Detect which cell encompasses the target text, then output its (x, y) center coordinate. 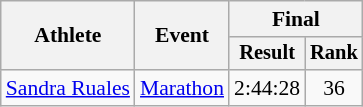
Sandra Ruales (68, 88)
Marathon (182, 88)
Athlete (68, 36)
Event (182, 36)
2:44:28 (267, 88)
Rank (334, 54)
36 (334, 88)
Final (296, 19)
Result (267, 54)
